For the text-containing cell, return its midpoint in (x, y) coordinate format. 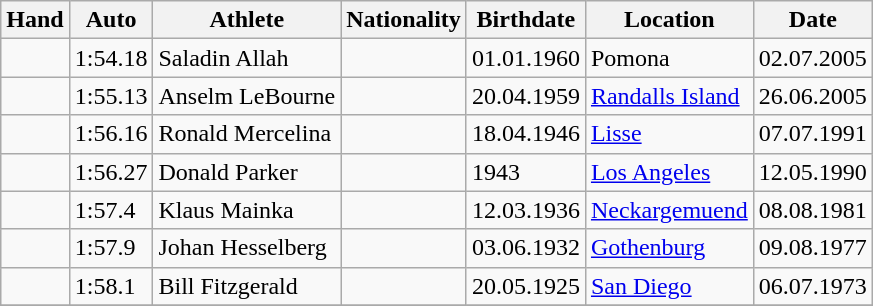
Donald Parker (247, 172)
Date (812, 20)
Bill Fitzgerald (247, 286)
Lisse (669, 134)
26.06.2005 (812, 96)
01.01.1960 (526, 58)
06.07.1973 (812, 286)
Location (669, 20)
07.07.1991 (812, 134)
Nationality (404, 20)
1943 (526, 172)
1:57.4 (111, 210)
Auto (111, 20)
1:58.1 (111, 286)
Hand (35, 20)
09.08.1977 (812, 248)
18.04.1946 (526, 134)
Pomona (669, 58)
08.08.1981 (812, 210)
Ronald Mercelina (247, 134)
Gothenburg (669, 248)
1:57.9 (111, 248)
02.07.2005 (812, 58)
Randalls Island (669, 96)
20.04.1959 (526, 96)
12.03.1936 (526, 210)
12.05.1990 (812, 172)
San Diego (669, 286)
Neckargemuend (669, 210)
Birthdate (526, 20)
1:55.13 (111, 96)
03.06.1932 (526, 248)
20.05.1925 (526, 286)
1:56.16 (111, 134)
Klaus Mainka (247, 210)
Saladin Allah (247, 58)
Athlete (247, 20)
Johan Hesselberg (247, 248)
Anselm LeBourne (247, 96)
1:56.27 (111, 172)
Los Angeles (669, 172)
1:54.18 (111, 58)
